Return (x, y) of the center of cell containing provided text 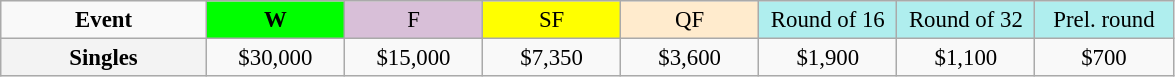
Round of 16 (828, 20)
$1,900 (828, 58)
$15,000 (413, 58)
Event (104, 20)
$3,600 (690, 58)
Prel. round (1104, 20)
$30,000 (275, 58)
$7,350 (552, 58)
SF (552, 20)
Round of 32 (966, 20)
$700 (1104, 58)
W (275, 20)
QF (690, 20)
Singles (104, 58)
F (413, 20)
$1,100 (966, 58)
